Find where the given text appears and provide that cell's center as (x, y) coordinate. 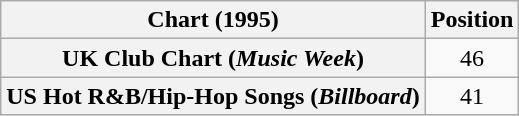
41 (472, 96)
UK Club Chart (Music Week) (213, 58)
Position (472, 20)
46 (472, 58)
US Hot R&B/Hip-Hop Songs (Billboard) (213, 96)
Chart (1995) (213, 20)
